Pinpoint the cell where the given text exists, returning its (x, y) midpoint coordinate. 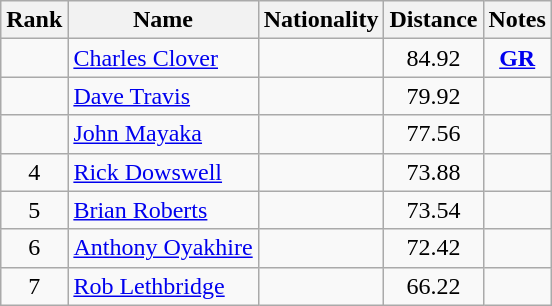
72.42 (434, 248)
Rob Lethbridge (163, 286)
Brian Roberts (163, 210)
Dave Travis (163, 96)
79.92 (434, 96)
Nationality (321, 20)
7 (34, 286)
Charles Clover (163, 58)
84.92 (434, 58)
Notes (517, 20)
Rick Dowswell (163, 172)
John Mayaka (163, 134)
Name (163, 20)
Distance (434, 20)
73.88 (434, 172)
77.56 (434, 134)
5 (34, 210)
Rank (34, 20)
73.54 (434, 210)
Anthony Oyakhire (163, 248)
4 (34, 172)
GR (517, 58)
6 (34, 248)
66.22 (434, 286)
